Output the [X, Y] coordinate of the center of the cell containing the given text.  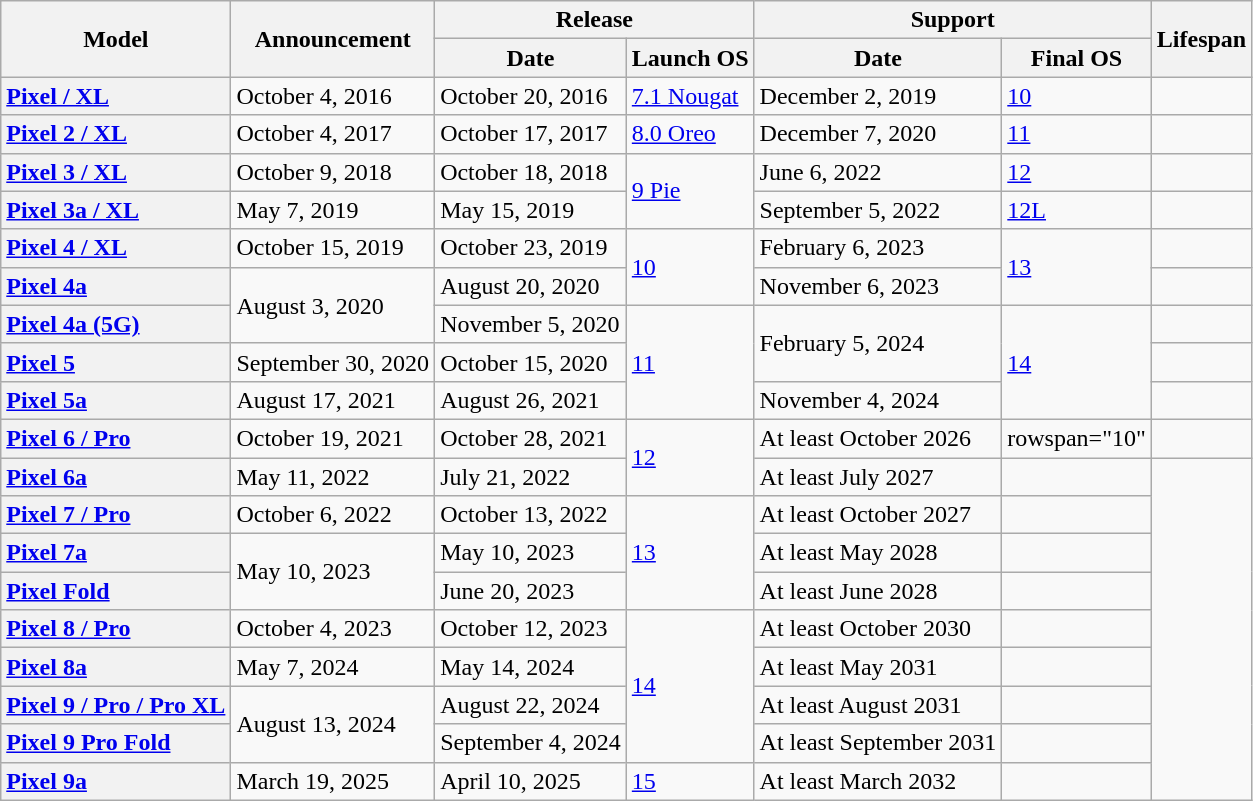
Pixel 9a [116, 781]
Pixel 8 / Pro [116, 629]
September 5, 2022 [878, 210]
rowspan="10" [1077, 438]
Lifespan [1201, 39]
Pixel 4 / XL [116, 248]
October 4, 2017 [333, 134]
At least September 2031 [878, 743]
7.1 Nougat [690, 96]
Pixel 9 Pro Fold [116, 743]
At least August 2031 [878, 705]
Pixel 4a (5G) [116, 324]
October 18, 2018 [531, 172]
October 28, 2021 [531, 438]
12L [1077, 210]
Pixel / XL [116, 96]
At least May 2028 [878, 553]
At least July 2027 [878, 477]
September 4, 2024 [531, 743]
July 21, 2022 [531, 477]
May 14, 2024 [531, 667]
Pixel 7a [116, 553]
Pixel 5 [116, 362]
June 6, 2022 [878, 172]
Pixel Fold [116, 591]
At least October 2026 [878, 438]
September 30, 2020 [333, 362]
Announcement [333, 39]
At least June 2028 [878, 591]
Pixel 7 / Pro [116, 515]
October 4, 2016 [333, 96]
9 Pie [690, 191]
At least March 2032 [878, 781]
October 15, 2020 [531, 362]
At least October 2030 [878, 629]
October 23, 2019 [531, 248]
Pixel 2 / XL [116, 134]
8.0 Oreo [690, 134]
March 19, 2025 [333, 781]
October 9, 2018 [333, 172]
February 5, 2024 [878, 343]
Pixel 9 / Pro / Pro XL [116, 705]
May 11, 2022 [333, 477]
At least May 2031 [878, 667]
October 6, 2022 [333, 515]
Pixel 6a [116, 477]
November 5, 2020 [531, 324]
August 22, 2024 [531, 705]
October 12, 2023 [531, 629]
April 10, 2025 [531, 781]
Support [952, 20]
August 20, 2020 [531, 286]
October 15, 2019 [333, 248]
Pixel 5a [116, 400]
August 17, 2021 [333, 400]
Pixel 3a / XL [116, 210]
May 15, 2019 [531, 210]
June 20, 2023 [531, 591]
October 17, 2017 [531, 134]
December 7, 2020 [878, 134]
May 7, 2019 [333, 210]
August 3, 2020 [333, 305]
Pixel 4a [116, 286]
May 7, 2024 [333, 667]
February 6, 2023 [878, 248]
Pixel 6 / Pro [116, 438]
November 4, 2024 [878, 400]
Launch OS [690, 58]
August 26, 2021 [531, 400]
October 13, 2022 [531, 515]
Pixel 8a [116, 667]
October 4, 2023 [333, 629]
Model [116, 39]
November 6, 2023 [878, 286]
October 20, 2016 [531, 96]
Pixel 3 / XL [116, 172]
15 [690, 781]
August 13, 2024 [333, 724]
Final OS [1077, 58]
October 19, 2021 [333, 438]
Release [594, 20]
At least October 2027 [878, 515]
December 2, 2019 [878, 96]
